Identify which cell holds the provided text, then report its (x, y) central coordinate. 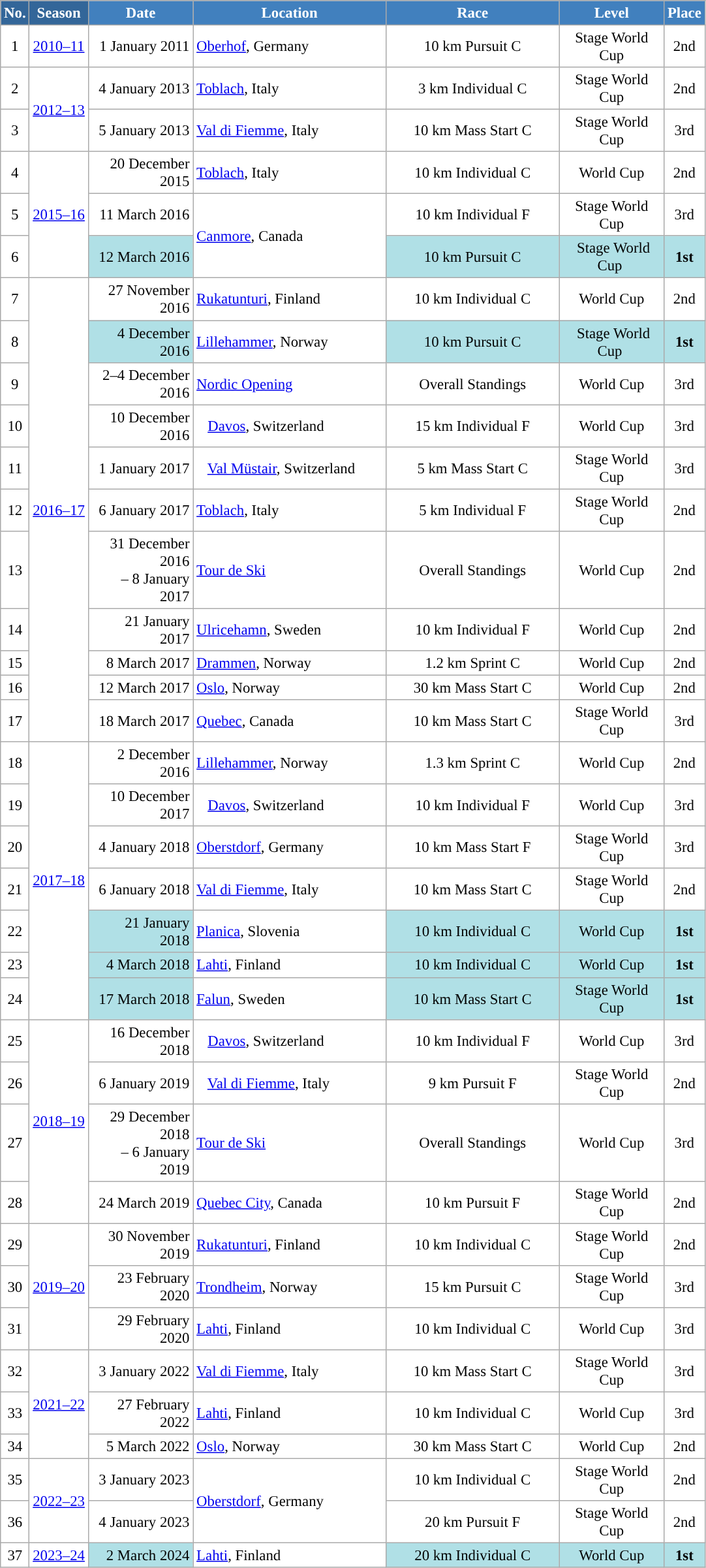
Drammen, Norway (290, 663)
16 (15, 687)
1.2 km Sprint C (472, 663)
29 December 2018– 6 January 2019 (141, 1142)
Date (141, 13)
2–4 December 2016 (141, 384)
31 December 2016– 8 January 2017 (141, 571)
27 November 2016 (141, 299)
18 March 2017 (141, 721)
20 (15, 847)
17 (15, 721)
2 December 2016 (141, 764)
2010–11 (59, 47)
2019–20 (59, 1287)
2018–19 (59, 1121)
35 (15, 1481)
23 February 2020 (141, 1287)
30 November 2019 (141, 1244)
Quebec City, Canada (290, 1202)
33 (15, 1414)
14 (15, 629)
2016–17 (59, 510)
6 January 2019 (141, 1082)
12 March 2016 (141, 257)
2015–16 (59, 215)
2021–22 (59, 1405)
16 December 2018 (141, 1041)
Ulricehamn, Sweden (290, 629)
11 March 2016 (141, 215)
Planica, Slovenia (290, 932)
2022–23 (59, 1501)
10 (15, 426)
4 January 2023 (141, 1522)
2017–18 (59, 881)
10 December 2017 (141, 806)
17 March 2018 (141, 999)
10 km Pursuit F (472, 1202)
6 January 2017 (141, 510)
28 (15, 1202)
5 km Individual F (472, 510)
4 January 2018 (141, 847)
15 km Pursuit C (472, 1287)
1 January 2017 (141, 467)
21 January 2018 (141, 932)
10 km Mass Start F (472, 847)
24 March 2019 (141, 1202)
Trondheim, Norway (290, 1287)
27 (15, 1142)
15 km Individual F (472, 426)
34 (15, 1447)
1 (15, 47)
2 March 2024 (141, 1556)
21 (15, 889)
5 (15, 215)
12 March 2017 (141, 687)
20 km Individual C (472, 1556)
4 January 2013 (141, 89)
22 (15, 932)
1 January 2011 (141, 47)
2 (15, 89)
3 (15, 131)
3 January 2023 (141, 1481)
20 December 2015 (141, 172)
10 December 2016 (141, 426)
6 January 2018 (141, 889)
5 km Mass Start C (472, 467)
Season (59, 13)
12 (15, 510)
25 (15, 1041)
4 December 2016 (141, 342)
1.3 km Sprint C (472, 764)
5 January 2013 (141, 131)
26 (15, 1082)
Race (472, 13)
15 (15, 663)
Nordic Opening (290, 384)
5 March 2022 (141, 1447)
Place (684, 13)
31 (15, 1329)
27 February 2022 (141, 1414)
3 km Individual C (472, 89)
24 (15, 999)
18 (15, 764)
36 (15, 1522)
2023–24 (59, 1556)
4 (15, 172)
11 (15, 467)
20 km Pursuit F (472, 1522)
Canmore, Canada (290, 236)
29 (15, 1244)
23 (15, 965)
No. (15, 13)
8 March 2017 (141, 663)
7 (15, 299)
9 (15, 384)
Val Müstair, Switzerland (290, 467)
Falun, Sweden (290, 999)
37 (15, 1556)
8 (15, 342)
6 (15, 257)
19 (15, 806)
29 February 2020 (141, 1329)
32 (15, 1371)
Quebec, Canada (290, 721)
Location (290, 13)
3 January 2022 (141, 1371)
Level (612, 13)
13 (15, 571)
30 (15, 1287)
21 January 2017 (141, 629)
Oberhof, Germany (290, 47)
4 March 2018 (141, 965)
2012–13 (59, 110)
9 km Pursuit F (472, 1082)
